Identify which cell holds the provided text, then report its (x, y) central coordinate. 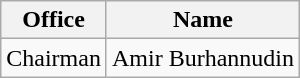
Amir Burhannudin (202, 58)
Office (54, 20)
Name (202, 20)
Chairman (54, 58)
